Output the (X, Y) coordinate of the center of the cell containing the given text.  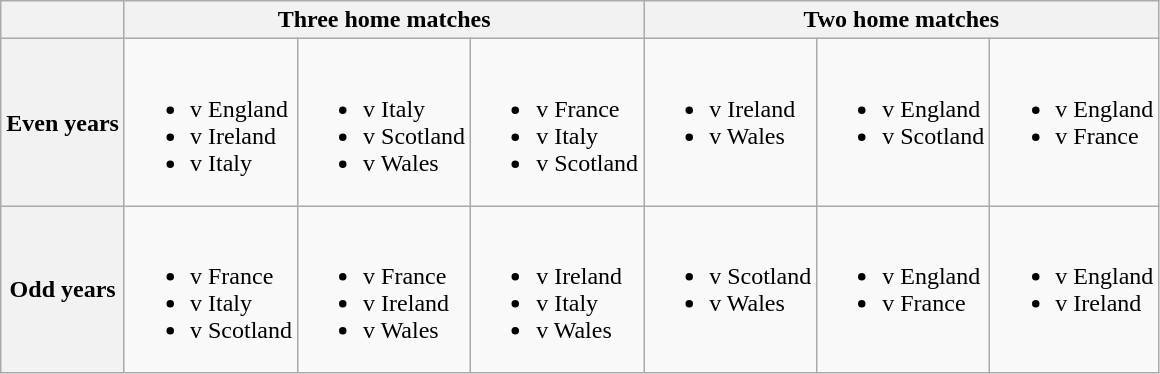
v Irelandv Italyv Wales (558, 290)
Two home matches (902, 20)
Even years (63, 122)
v Italyv Scotlandv Wales (384, 122)
v Englandv Ireland (1074, 290)
v Irelandv Wales (730, 122)
v Francev Irelandv Wales (384, 290)
v Englandv Scotland (904, 122)
Odd years (63, 290)
v Englandv Irelandv Italy (210, 122)
Three home matches (384, 20)
v Scotlandv Wales (730, 290)
